Locate the cell with the specified text and output its (X, Y) center coordinate. 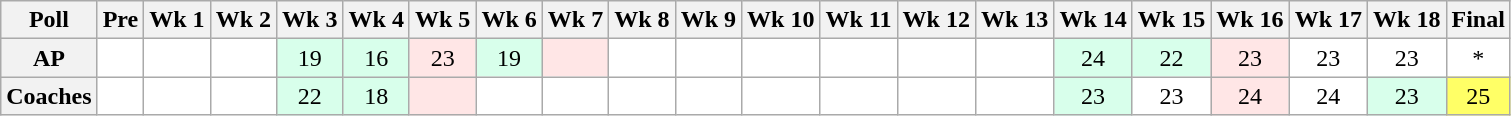
Wk 1 (177, 20)
18 (376, 96)
Wk 4 (376, 20)
Coaches (49, 96)
Wk 8 (642, 20)
Poll (49, 20)
Wk 18 (1407, 20)
Wk 17 (1328, 20)
Wk 7 (575, 20)
Wk 9 (708, 20)
Wk 12 (936, 20)
Pre (120, 20)
Wk 10 (781, 20)
16 (376, 58)
Wk 11 (858, 20)
Wk 2 (243, 20)
25 (1478, 96)
Wk 16 (1250, 20)
Wk 13 (1014, 20)
Wk 14 (1093, 20)
Final (1478, 20)
Wk 15 (1171, 20)
Wk 5 (442, 20)
Wk 6 (509, 20)
* (1478, 58)
Wk 3 (310, 20)
AP (49, 58)
